From the cell containing the given text, extract its center point as [X, Y] coordinate. 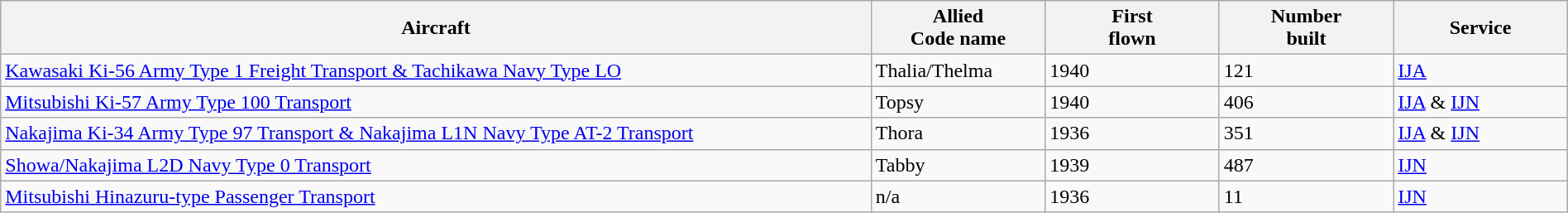
Aircraft [437, 28]
Mitsubishi Ki-57 Army Type 100 Transport [437, 102]
406 [1306, 102]
Service [1480, 28]
IJA [1480, 70]
351 [1306, 133]
11 [1306, 196]
121 [1306, 70]
n/a [958, 196]
Showa/Nakajima L2D Navy Type 0 Transport [437, 165]
Mitsubishi Hinazuru-type Passenger Transport [437, 196]
487 [1306, 165]
AlliedCode name [958, 28]
Topsy [958, 102]
Numberbuilt [1306, 28]
Kawasaki Ki-56 Army Type 1 Freight Transport & Tachikawa Navy Type LO [437, 70]
1939 [1132, 165]
Nakajima Ki-34 Army Type 97 Transport & Nakajima L1N Navy Type AT-2 Transport [437, 133]
Firstflown [1132, 28]
Thalia/Thelma [958, 70]
Thora [958, 133]
Tabby [958, 165]
